For the text-containing cell, return its midpoint in [X, Y] coordinate format. 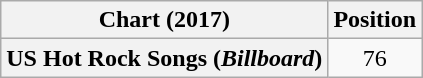
Position [375, 20]
Chart (2017) [164, 20]
76 [375, 58]
US Hot Rock Songs (Billboard) [164, 58]
